Locate the cell with the specified text and output its [X, Y] center coordinate. 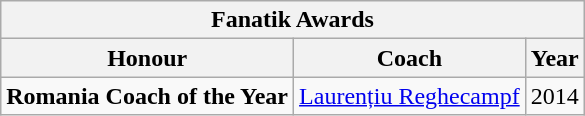
Honour [148, 58]
Year [554, 58]
Coach [410, 58]
2014 [554, 96]
Laurențiu Reghecampf [410, 96]
Romania Coach of the Year [148, 96]
Fanatik Awards [293, 20]
